Locate the cell with the specified text and output its (x, y) center coordinate. 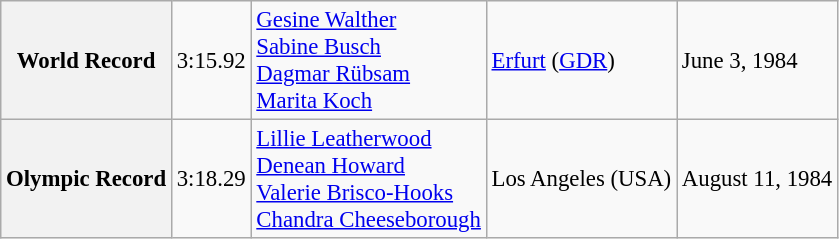
Lillie Leatherwood Denean Howard Valerie Brisco-Hooks Chandra Cheeseborough (368, 180)
Erfurt (GDR) (581, 60)
August 11, 1984 (758, 180)
June 3, 1984 (758, 60)
3:15.92 (211, 60)
Gesine WaltherSabine BuschDagmar Rübsam Marita Koch (368, 60)
Los Angeles (USA) (581, 180)
World Record (86, 60)
3:18.29 (211, 180)
Olympic Record (86, 180)
